Provide the (x, y) coordinate of the cell's center where the given text is located.  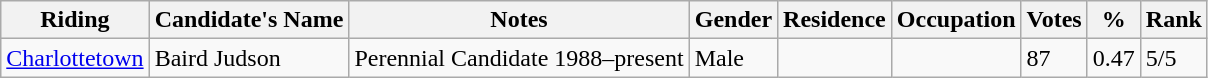
Residence (835, 20)
Male (733, 58)
Candidate's Name (249, 20)
Occupation (956, 20)
Perennial Candidate 1988–present (519, 58)
Rank (1174, 20)
Votes (1054, 20)
% (1114, 20)
Gender (733, 20)
5/5 (1174, 58)
87 (1054, 58)
Baird Judson (249, 58)
Notes (519, 20)
Charlottetown (75, 58)
0.47 (1114, 58)
Riding (75, 20)
